Pinpoint the cell where the given text exists, returning its [x, y] midpoint coordinate. 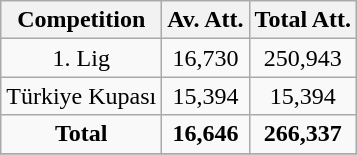
1. Lig [82, 58]
Av. Att. [206, 20]
16,646 [206, 134]
Türkiye Kupası [82, 96]
266,337 [303, 134]
Total [82, 134]
Total Att. [303, 20]
Competition [82, 20]
250,943 [303, 58]
16,730 [206, 58]
